From the cell containing the given text, extract its center point as (x, y) coordinate. 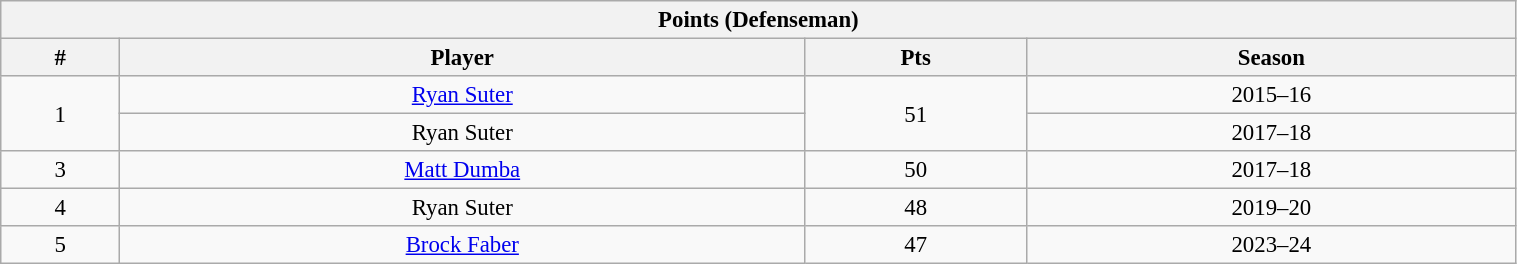
# (60, 58)
2019–20 (1272, 208)
3 (60, 170)
50 (916, 170)
5 (60, 245)
51 (916, 114)
48 (916, 208)
Points (Defenseman) (758, 20)
2015–16 (1272, 95)
Matt Dumba (462, 170)
Player (462, 58)
4 (60, 208)
Brock Faber (462, 245)
Pts (916, 58)
Season (1272, 58)
2023–24 (1272, 245)
47 (916, 245)
1 (60, 114)
